Output the [x, y] coordinate of the center of the cell containing the given text.  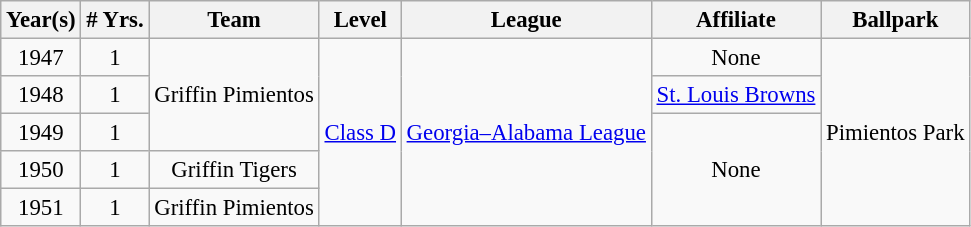
1951 [41, 208]
Griffin Tigers [234, 170]
League [526, 20]
Level [360, 20]
# Yrs. [115, 20]
St. Louis Browns [736, 95]
Georgia–Alabama League [526, 133]
Ballpark [896, 20]
1948 [41, 95]
1947 [41, 58]
Affiliate [736, 20]
Class D [360, 133]
1950 [41, 170]
Year(s) [41, 20]
1949 [41, 133]
Pimientos Park [896, 133]
Team [234, 20]
